Locate the cell with the specified text and output its [X, Y] center coordinate. 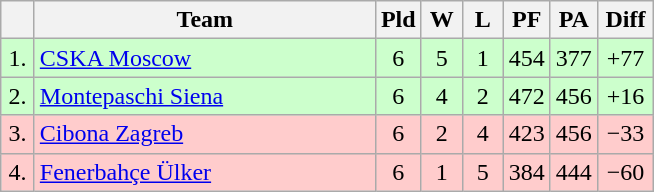
1. [18, 58]
W [442, 20]
384 [526, 172]
−33 [625, 134]
472 [526, 96]
Team [204, 20]
3. [18, 134]
PF [526, 20]
Montepaschi Siena [204, 96]
423 [526, 134]
Cibona Zagreb [204, 134]
377 [574, 58]
CSKA Moscow [204, 58]
+16 [625, 96]
−60 [625, 172]
444 [574, 172]
Fenerbahçe Ülker [204, 172]
+77 [625, 58]
PA [574, 20]
Diff [625, 20]
4. [18, 172]
454 [526, 58]
Pld [398, 20]
L [482, 20]
2. [18, 96]
